From the cell containing the given text, extract its center point as (x, y) coordinate. 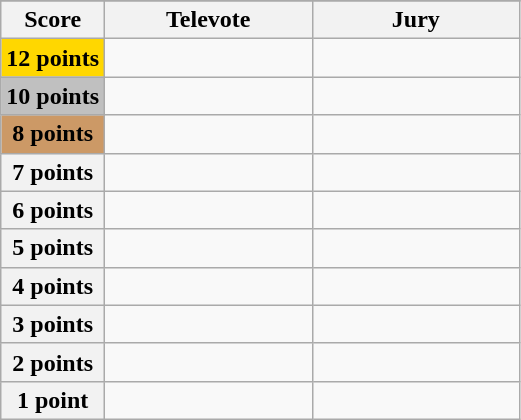
3 points (53, 324)
6 points (53, 210)
Jury (416, 20)
10 points (53, 96)
4 points (53, 286)
Score (53, 20)
12 points (53, 58)
1 point (53, 400)
Televote (209, 20)
2 points (53, 362)
8 points (53, 134)
5 points (53, 248)
7 points (53, 172)
